Return [x, y] of the center of cell containing provided text 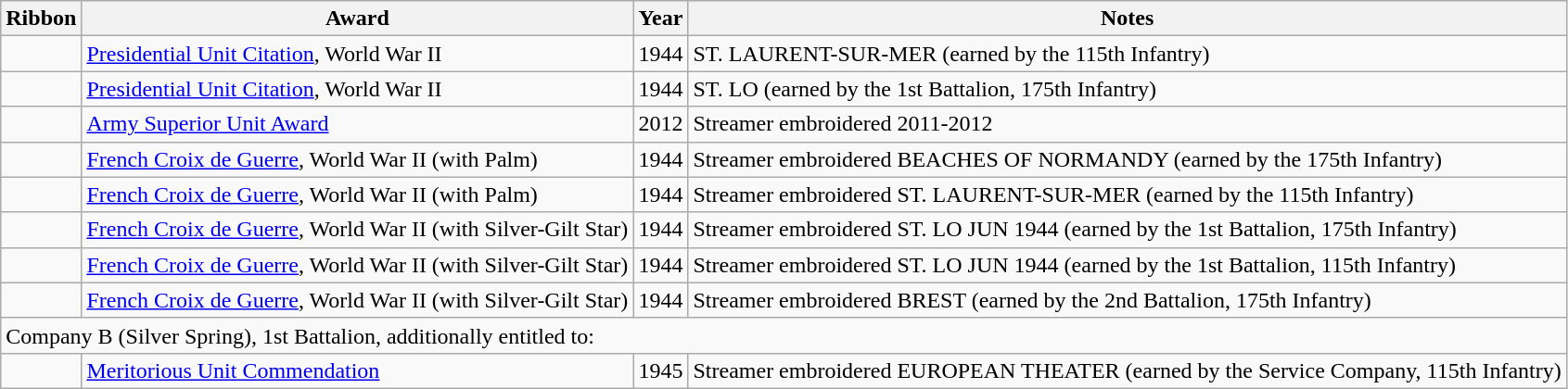
Streamer embroidered EUROPEAN THEATER (earned by the Service Company, 115th Infantry) [1128, 370]
Streamer embroidered ST. LO JUN 1944 (earned by the 1st Battalion, 175th Infantry) [1128, 230]
Streamer embroidered ST. LAURENT-SUR-MER (earned by the 115th Infantry) [1128, 194]
Streamer embroidered BREST (earned by the 2nd Battalion, 175th Infantry) [1128, 300]
Ribbon [41, 19]
Company B (Silver Spring), 1st Battalion, additionally entitled to: [784, 335]
Meritorious Unit Commendation [358, 370]
1945 [660, 370]
Streamer embroidered 2011-2012 [1128, 124]
Streamer embroidered BEACHES OF NORMANDY (earned by the 175th Infantry) [1128, 159]
Notes [1128, 19]
2012 [660, 124]
ST. LO (earned by the 1st Battalion, 175th Infantry) [1128, 89]
Award [358, 19]
Army Superior Unit Award [358, 124]
Streamer embroidered ST. LO JUN 1944 (earned by the 1st Battalion, 115th Infantry) [1128, 265]
ST. LAURENT-SUR-MER (earned by the 115th Infantry) [1128, 54]
Year [660, 19]
